Return the [x, y] coordinate for the center point of the cell that contains the specified text.  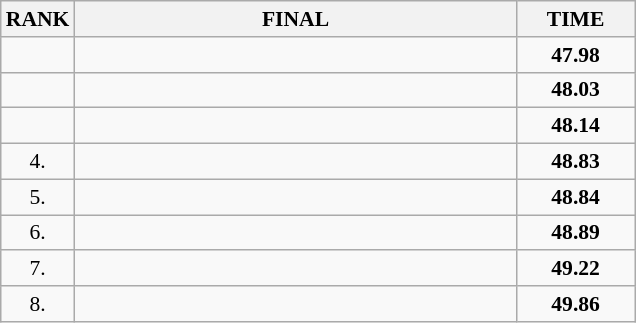
48.03 [576, 90]
TIME [576, 19]
49.86 [576, 304]
5. [38, 197]
48.83 [576, 162]
4. [38, 162]
6. [38, 233]
7. [38, 269]
47.98 [576, 55]
FINAL [295, 19]
48.89 [576, 233]
RANK [38, 19]
48.84 [576, 197]
48.14 [576, 126]
49.22 [576, 269]
8. [38, 304]
